Return the (x, y) coordinate for the center point of the cell that contains the specified text.  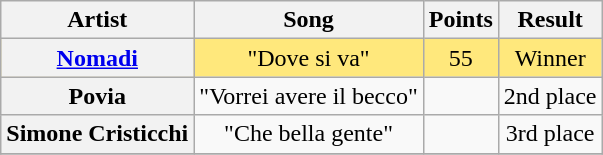
"Dove si va" (308, 58)
Artist (98, 20)
Simone Cristicchi (98, 134)
2nd place (550, 96)
"Vorrei avere il becco" (308, 96)
Points (460, 20)
Povia (98, 96)
Result (550, 20)
Song (308, 20)
3rd place (550, 134)
"Che bella gente" (308, 134)
Nomadi (98, 58)
Winner (550, 58)
55 (460, 58)
